Search for the cell housing the specified text and yield its [x, y] center coordinate. 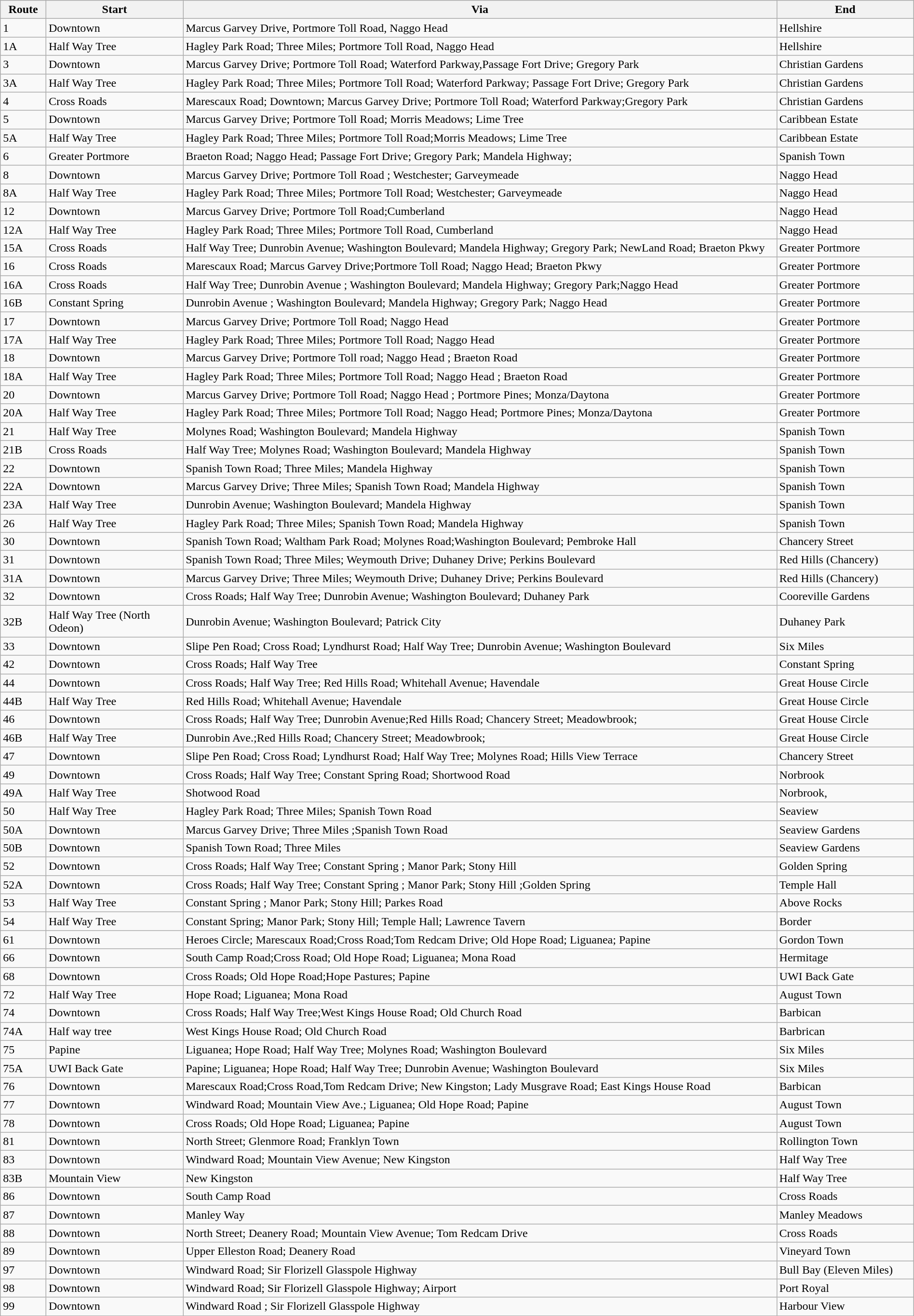
Manley Meadows [845, 1215]
Molynes Road; Washington Boulevard; Mandela Highway [480, 431]
Spanish Town Road; Three Miles; Weymouth Drive; Duhaney Drive; Perkins Boulevard [480, 560]
Hagley Park Road; Three Miles; Spanish Town Road; Mandela Highway [480, 523]
Cross Roads; Old Hope Road;Hope Pastures; Papine [480, 976]
31A [23, 578]
Cooreville Gardens [845, 597]
Cross Roads; Half Way Tree; Constant Spring Road; Shortwood Road [480, 774]
17 [23, 321]
Cross Roads; Half Way Tree; Constant Spring ; Manor Park; Stony Hill ;Golden Spring [480, 885]
Spanish Town Road; Waltham Park Road; Molynes Road;Washington Boulevard; Pembroke Hall [480, 542]
21B [23, 450]
77 [23, 1104]
Spanish Town Road; Three Miles [480, 848]
Heroes Circle; Marescaux Road;Cross Road;Tom Redcam Drive; Old Hope Road; Liguanea; Papine [480, 940]
81 [23, 1142]
46B [23, 738]
Vineyard Town [845, 1251]
Constant Spring; Manor Park; Stony Hill; Temple Hall; Lawrence Tavern [480, 921]
Hagley Park Road; Three Miles; Portmore Toll Road; Naggo Head ; Braeton Road [480, 376]
47 [23, 756]
76 [23, 1086]
Route [23, 10]
5A [23, 138]
Windward Road; Sir Florizell Glasspole Highway; Airport [480, 1288]
46 [23, 719]
3 [23, 65]
12 [23, 211]
Marescaux Road;Cross Road,Tom Redcam Drive; New Kingston; Lady Musgrave Road; East Kings House Road [480, 1086]
54 [23, 921]
Shotwood Road [480, 793]
Port Royal [845, 1288]
32 [23, 597]
Cross Roads; Half Way Tree; Dunrobin Avenue;Red Hills Road; Chancery Street; Meadowbrook; [480, 719]
Rollington Town [845, 1142]
Marcus Garvey Drive; Portmore Toll Road;Cumberland [480, 211]
44B [23, 701]
Cross Roads; Half Way Tree [480, 665]
Marcus Garvey Drive; Portmore Toll Road; Waterford Parkway,Passage Fort Drive; Gregory Park [480, 65]
83 [23, 1160]
32B [23, 622]
87 [23, 1215]
North Street; Glenmore Road; Franklyn Town [480, 1142]
49 [23, 774]
Duhaney Park [845, 622]
86 [23, 1196]
98 [23, 1288]
16B [23, 303]
Half Way Tree; Dunrobin Avenue; Washington Boulevard; Mandela Highway; Gregory Park; NewLand Road; Braeton Pkwy [480, 248]
Start [114, 10]
8 [23, 174]
50A [23, 829]
Marcus Garvey Drive; Portmore Toll Road; Naggo Head ; Portmore Pines; Monza/Daytona [480, 395]
18A [23, 376]
Marcus Garvey Drive, Portmore Toll Road, Naggo Head [480, 28]
88 [23, 1233]
Dunrobin Avenue; Washington Boulevard; Mandela Highway [480, 505]
30 [23, 542]
Marcus Garvey Drive; Three Miles ;Spanish Town Road [480, 829]
6 [23, 156]
50 [23, 811]
Norbrook, [845, 793]
52 [23, 866]
5 [23, 120]
22 [23, 468]
74 [23, 1013]
Spanish Town Road; Three Miles; Mandela Highway [480, 468]
Hagley Park Road; Three Miles; Portmore Toll Road; Westchester; Garveymeade [480, 193]
18 [23, 358]
Cross Roads; Half Way Tree;West Kings House Road; Old Church Road [480, 1013]
Cross Roads; Half Way Tree; Dunrobin Avenue; Washington Boulevard; Duhaney Park [480, 597]
South Camp Road;Cross Road; Old Hope Road; Liguanea; Mona Road [480, 958]
Dunrobin Avenue ; Washington Boulevard; Mandela Highway; Gregory Park; Naggo Head [480, 303]
Hagley Park Road; Three Miles; Portmore Toll Road; Naggo Head; Portmore Pines; Monza/Daytona [480, 413]
Dunrobin Ave.;Red Hills Road; Chancery Street; Meadowbrook; [480, 738]
Half Way Tree; Dunrobin Avenue ; Washington Boulevard; Mandela Highway; Gregory Park;Naggo Head [480, 285]
66 [23, 958]
Papine; Liguanea; Hope Road; Half Way Tree; Dunrobin Avenue; Washington Boulevard [480, 1068]
Temple Hall [845, 885]
Cross Roads; Old Hope Road; Liguanea; Papine [480, 1123]
74A [23, 1031]
16 [23, 266]
Hope Road; Liguanea; Mona Road [480, 995]
21 [23, 431]
Mountain View [114, 1178]
Norbrook [845, 774]
1A [23, 46]
75A [23, 1068]
12A [23, 230]
Marcus Garvey Drive; Three Miles; Spanish Town Road; Mandela Highway [480, 486]
1 [23, 28]
Dunrobin Avenue; Washington Boulevard; Patrick City [480, 622]
Marcus Garvey Drive; Portmore Toll Road ; Westchester; Garveymeade [480, 174]
Marescaux Road; Downtown; Marcus Garvey Drive; Portmore Toll Road; Waterford Parkway;Gregory Park [480, 101]
4 [23, 101]
Windward Road; Mountain View Avenue; New Kingston [480, 1160]
89 [23, 1251]
Border [845, 921]
99 [23, 1306]
61 [23, 940]
Bull Bay (Eleven Miles) [845, 1270]
78 [23, 1123]
Marcus Garvey Drive; Three Miles; Weymouth Drive; Duhaney Drive; Perkins Boulevard [480, 578]
Above Rocks [845, 903]
Barbrican [845, 1031]
Hagley Park Road; Three Miles; Portmore Toll Road; Waterford Parkway; Passage Fort Drive; Gregory Park [480, 83]
South Camp Road [480, 1196]
Gordon Town [845, 940]
Slipe Pen Road; Cross Road; Lyndhurst Road; Half Way Tree; Molynes Road; Hills View Terrace [480, 756]
97 [23, 1270]
Half Way Tree (North Odeon) [114, 622]
Hagley Park Road; Three Miles; Portmore Toll Road; Naggo Head [480, 340]
Harbour View [845, 1306]
Via [480, 10]
Cross Roads; Half Way Tree; Red Hills Road; Whitehall Avenue; Havendale [480, 683]
North Street; Deanery Road; Mountain View Avenue; Tom Redcam Drive [480, 1233]
Golden Spring [845, 866]
Half way tree [114, 1031]
West Kings House Road; Old Church Road [480, 1031]
26 [23, 523]
Windward Road; Mountain View Ave.; Liguanea; Old Hope Road; Papine [480, 1104]
Seaview [845, 811]
20 [23, 395]
3A [23, 83]
Hermitage [845, 958]
Windward Road; Sir Florizell Glasspole Highway [480, 1270]
Marcus Garvey Drive; Portmore Toll road; Naggo Head ; Braeton Road [480, 358]
17A [23, 340]
Red Hills Road; Whitehall Avenue; Havendale [480, 701]
Marcus Garvey Drive; Portmore Toll Road; Morris Meadows; Lime Tree [480, 120]
Slipe Pen Road; Cross Road; Lyndhurst Road; Half Way Tree; Dunrobin Avenue; Washington Boulevard [480, 646]
Marcus Garvey Drive; Portmore Toll Road; Naggo Head [480, 321]
15A [23, 248]
Hagley Park Road; Three Miles; Spanish Town Road [480, 811]
49A [23, 793]
50B [23, 848]
Braeton Road; Naggo Head; Passage Fort Drive; Gregory Park; Mandela Highway; [480, 156]
Hagley Park Road; Three Miles; Portmore Toll Road, Cumberland [480, 230]
23A [23, 505]
Manley Way [480, 1215]
68 [23, 976]
Papine [114, 1050]
20A [23, 413]
83B [23, 1178]
Constant Spring ; Manor Park; Stony Hill; Parkes Road [480, 903]
Liguanea; Hope Road; Half Way Tree; Molynes Road; Washington Boulevard [480, 1050]
75 [23, 1050]
End [845, 10]
31 [23, 560]
New Kingston [480, 1178]
44 [23, 683]
Windward Road ; Sir Florizell Glasspole Highway [480, 1306]
33 [23, 646]
8A [23, 193]
53 [23, 903]
Half Way Tree; Molynes Road; Washington Boulevard; Mandela Highway [480, 450]
Marescaux Road; Marcus Garvey Drive;Portmore Toll Road; Naggo Head; Braeton Pkwy [480, 266]
52A [23, 885]
Upper Elleston Road; Deanery Road [480, 1251]
22A [23, 486]
16A [23, 285]
42 [23, 665]
Hagley Park Road; Three Miles; Portmore Toll Road;Morris Meadows; Lime Tree [480, 138]
Cross Roads; Half Way Tree; Constant Spring ; Manor Park; Stony Hill [480, 866]
Hagley Park Road; Three Miles; Portmore Toll Road, Naggo Head [480, 46]
72 [23, 995]
